Scan for the cell matching the given text and deliver its (X, Y) coordinate at center. 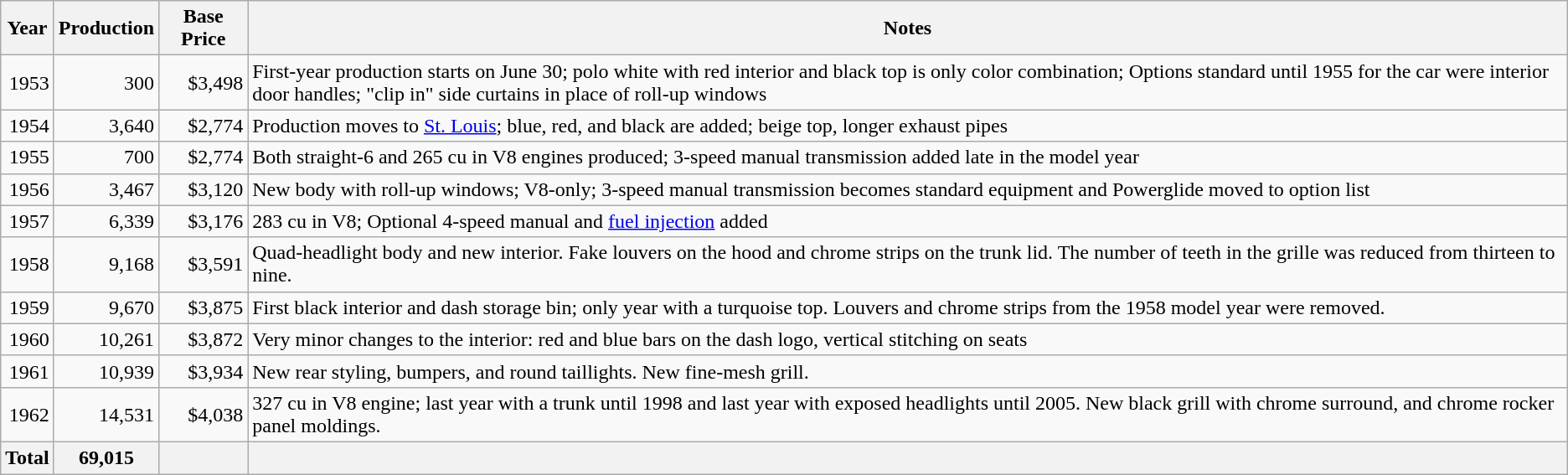
9,670 (106, 307)
New body with roll-up windows; V8-only; 3-speed manual transmission becomes standard equipment and Powerglide moved to option list (908, 189)
$4,038 (204, 414)
1957 (28, 221)
$3,872 (204, 339)
14,531 (106, 414)
1956 (28, 189)
$3,591 (204, 265)
3,467 (106, 189)
$3,176 (204, 221)
9,168 (106, 265)
Production (106, 28)
1954 (28, 126)
69,015 (106, 457)
10,261 (106, 339)
$3,498 (204, 82)
Both straight-6 and 265 cu in V8 engines produced; 3-speed manual transmission added late in the model year (908, 157)
300 (106, 82)
1953 (28, 82)
1962 (28, 414)
283 cu in V8; Optional 4-speed manual and fuel injection added (908, 221)
Very minor changes to the interior: red and blue bars on the dash logo, vertical stitching on seats (908, 339)
700 (106, 157)
1961 (28, 371)
Year (28, 28)
1955 (28, 157)
1959 (28, 307)
Notes (908, 28)
6,339 (106, 221)
Total (28, 457)
New rear styling, bumpers, and round taillights. New fine-mesh grill. (908, 371)
Base Price (204, 28)
1958 (28, 265)
Production moves to St. Louis; blue, red, and black are added; beige top, longer exhaust pipes (908, 126)
1960 (28, 339)
10,939 (106, 371)
First black interior and dash storage bin; only year with a turquoise top. Louvers and chrome strips from the 1958 model year were removed. (908, 307)
3,640 (106, 126)
$3,875 (204, 307)
$3,934 (204, 371)
$3,120 (204, 189)
